Scan for the cell matching the given text and deliver its (x, y) coordinate at center. 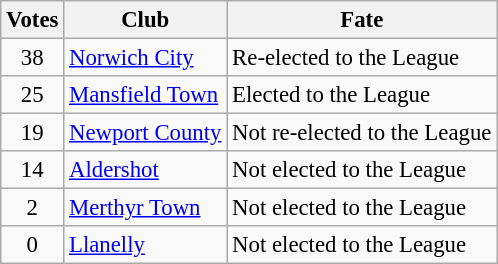
14 (32, 170)
Re-elected to the League (362, 58)
19 (32, 133)
Elected to the League (362, 95)
2 (32, 208)
Club (146, 20)
Votes (32, 20)
Merthyr Town (146, 208)
Llanelly (146, 245)
Fate (362, 20)
0 (32, 245)
25 (32, 95)
Aldershot (146, 170)
38 (32, 58)
Not re-elected to the League (362, 133)
Newport County (146, 133)
Norwich City (146, 58)
Mansfield Town (146, 95)
